Identify which cell holds the provided text, then report its (X, Y) central coordinate. 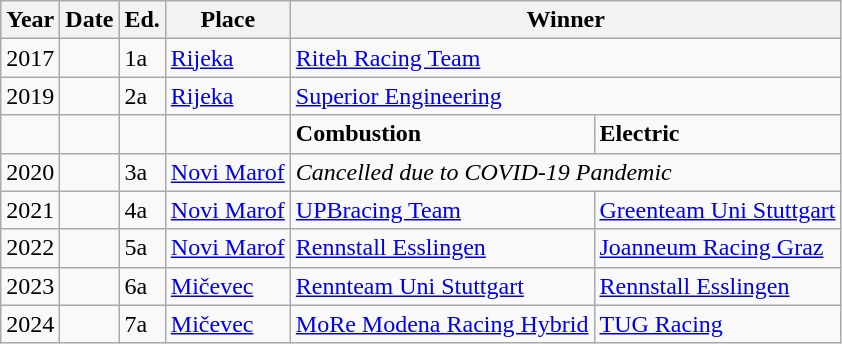
5a (142, 248)
2017 (30, 58)
2020 (30, 172)
2021 (30, 210)
2024 (30, 324)
Place (228, 20)
1a (142, 58)
Superior Engineering (566, 96)
Combustion (442, 134)
Date (90, 20)
Joanneum Racing Graz (718, 248)
UPBracing Team (442, 210)
3a (142, 172)
Riteh Racing Team (566, 58)
Winner (566, 20)
Greenteam Uni Stuttgart (718, 210)
2019 (30, 96)
MoRe Modena Racing Hybrid (442, 324)
4a (142, 210)
Ed. (142, 20)
2023 (30, 286)
Cancelled due to COVID-19 Pandemic (566, 172)
2a (142, 96)
7a (142, 324)
Rennteam Uni Stuttgart (442, 286)
TUG Racing (718, 324)
Electric (718, 134)
2022 (30, 248)
6a (142, 286)
Year (30, 20)
